Output the (x, y) coordinate of the center of the cell containing the given text.  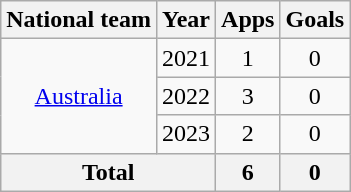
2 (248, 134)
Goals (315, 20)
Total (108, 172)
2023 (186, 134)
Year (186, 20)
1 (248, 58)
Apps (248, 20)
2022 (186, 96)
3 (248, 96)
Australia (79, 96)
2021 (186, 58)
National team (79, 20)
6 (248, 172)
